Extract the [X, Y] coordinate from the center of the cell holding the provided text.  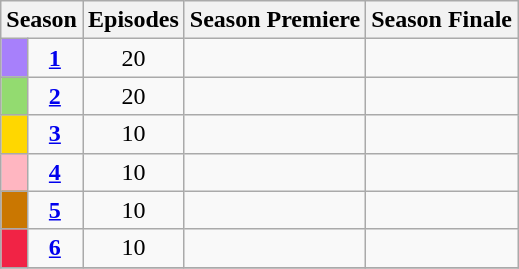
4 [54, 172]
3 [54, 134]
Season [42, 20]
2 [54, 96]
5 [54, 210]
Episodes [133, 20]
1 [54, 58]
6 [54, 248]
Season Premiere [274, 20]
Season Finale [442, 20]
